Scan for the cell matching the given text and deliver its (x, y) coordinate at center. 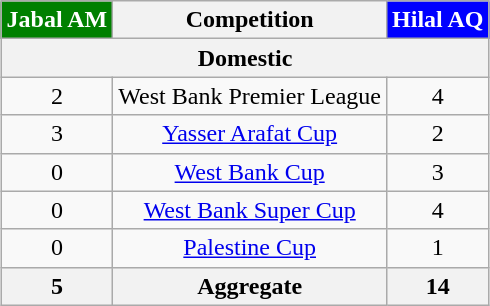
West Bank Cup (250, 172)
14 (438, 286)
5 (57, 286)
1 (438, 248)
West Bank Premier League (250, 96)
Palestine Cup (250, 248)
Jabal AM (57, 20)
Hilal AQ (438, 20)
Aggregate (250, 286)
Yasser Arafat Cup (250, 134)
West Bank Super Cup (250, 210)
Competition (250, 20)
Domestic (245, 58)
